Provide the [x, y] coordinate of the cell's center where the given text is located.  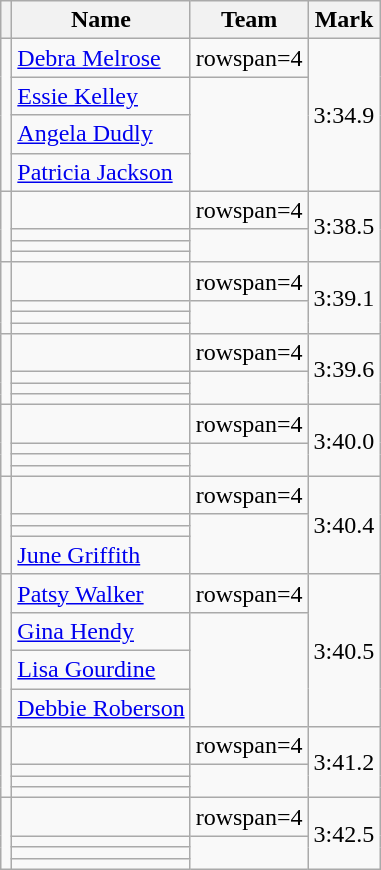
Team [249, 20]
3:40.4 [344, 525]
Lisa Gourdine [101, 669]
June Griffith [101, 555]
3:41.2 [344, 762]
3:39.1 [344, 298]
3:38.5 [344, 226]
Gina Hendy [101, 631]
3:39.6 [344, 370]
Name [101, 20]
Essie Kelley [101, 96]
3:40.0 [344, 440]
Patricia Jackson [101, 172]
3:34.9 [344, 115]
Patsy Walker [101, 593]
Angela Dudly [101, 134]
Debra Melrose [101, 58]
3:42.5 [344, 834]
Mark [344, 20]
3:40.5 [344, 650]
Debbie Roberson [101, 707]
